Locate the cell with the specified text and output its (x, y) center coordinate. 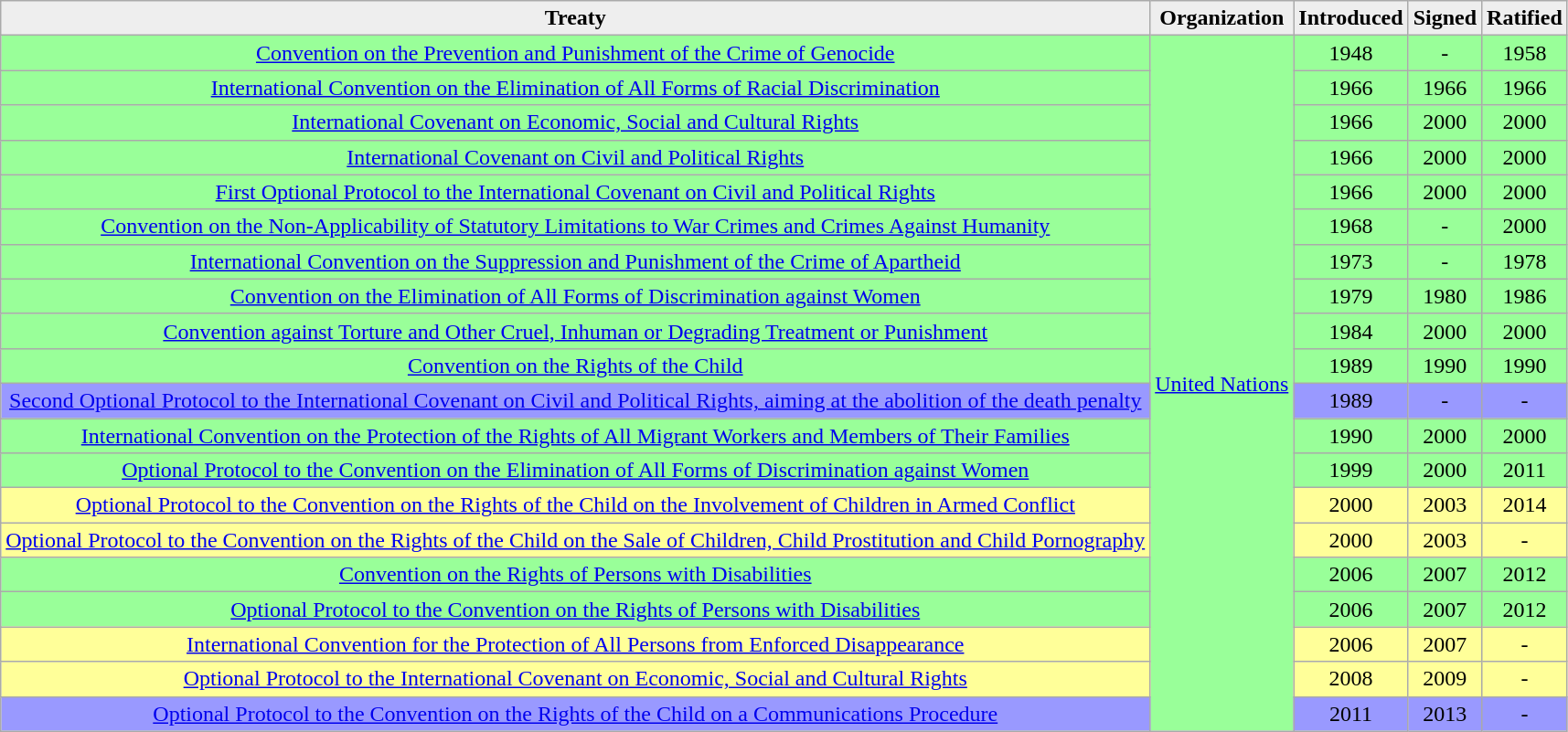
Optional Protocol to the Convention on the Rights of the Child on a Communications Procedure (576, 714)
1968 (1351, 227)
2013 (1445, 714)
1986 (1525, 296)
International Convention on the Elimination of All Forms of Racial Discrimination (576, 88)
1948 (1351, 53)
Optional Protocol to the Convention on the Elimination of All Forms of Discrimination against Women (576, 471)
2009 (1445, 679)
Optional Protocol to the Convention on the Rights of the Child on the Sale of Children, Child Prostitution and Child Pornography (576, 540)
1978 (1525, 261)
1973 (1351, 261)
Convention against Torture and Other Cruel, Inhuman or Degrading Treatment or Punishment (576, 331)
Optional Protocol to the International Covenant on Economic, Social and Cultural Rights (576, 679)
First Optional Protocol to the International Covenant on Civil and Political Rights (576, 192)
International Convention on the Protection of the Rights of All Migrant Workers and Members of Their Families (576, 436)
Convention on the Rights of the Child (576, 366)
Convention on the Rights of Persons with Disabilities (576, 575)
Optional Protocol to the Convention on the Rights of Persons with Disabilities (576, 610)
Ratified (1525, 18)
Treaty (576, 18)
International Convention for the Protection of All Persons from Enforced Disappearance (576, 644)
1984 (1351, 331)
Second Optional Protocol to the International Covenant on Civil and Political Rights, aiming at the abolition of the death penalty (576, 400)
International Convention on the Suppression and Punishment of the Crime of Apartheid (576, 261)
Convention on the Non-Applicability of Statutory Limitations to War Crimes and Crimes Against Humanity (576, 227)
International Covenant on Civil and Political Rights (576, 157)
Convention on the Prevention and Punishment of the Crime of Genocide (576, 53)
Organization (1221, 18)
International Covenant on Economic, Social and Cultural Rights (576, 122)
1958 (1525, 53)
Signed (1445, 18)
United Nations (1221, 384)
2014 (1525, 505)
1980 (1445, 296)
Introduced (1351, 18)
2008 (1351, 679)
Convention on the Elimination of All Forms of Discrimination against Women (576, 296)
Optional Protocol to the Convention on the Rights of the Child on the Involvement of Children in Armed Conflict (576, 505)
1999 (1351, 471)
1979 (1351, 296)
